Capture the cell that displays the provided text and extract its [X, Y] central coordinate. 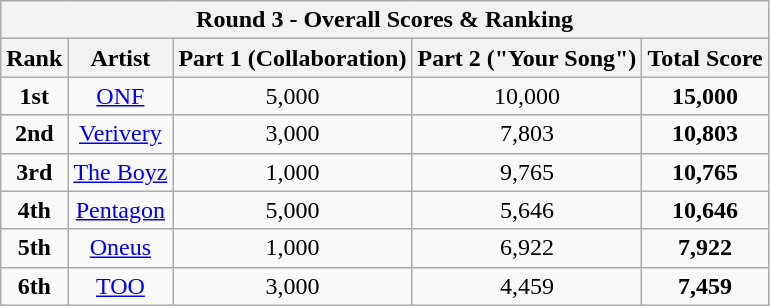
10,000 [527, 96]
10,803 [705, 134]
Total Score [705, 58]
5th [34, 248]
TOO [120, 286]
7,922 [705, 248]
6th [34, 286]
ONF [120, 96]
7,459 [705, 286]
Oneus [120, 248]
The Boyz [120, 172]
Round 3 - Overall Scores & Ranking [385, 20]
15,000 [705, 96]
Verivery [120, 134]
7,803 [527, 134]
1st [34, 96]
Artist [120, 58]
Pentagon [120, 210]
Part 2 ("Your Song") [527, 58]
5,646 [527, 210]
10,765 [705, 172]
10,646 [705, 210]
9,765 [527, 172]
4th [34, 210]
2nd [34, 134]
Part 1 (Collaboration) [292, 58]
4,459 [527, 286]
6,922 [527, 248]
3rd [34, 172]
Rank [34, 58]
